Output the [x, y] coordinate of the center of the cell containing the given text.  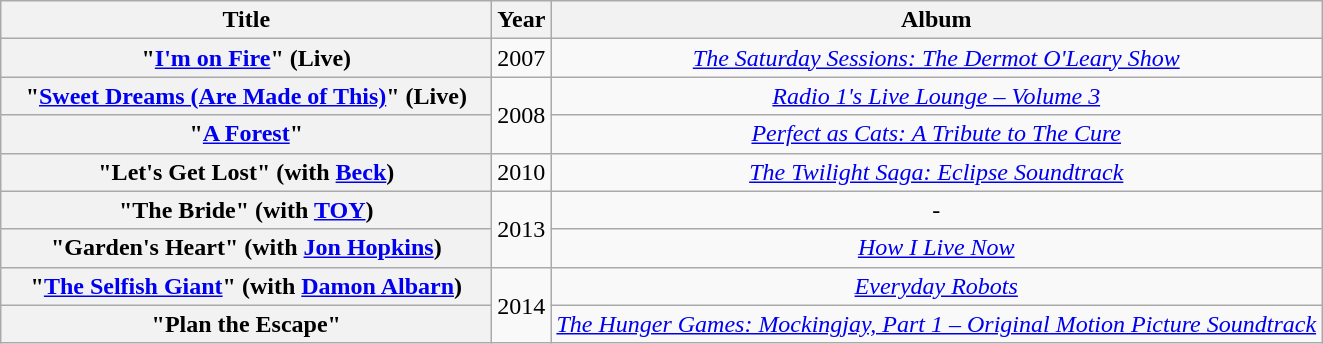
2007 [522, 58]
2008 [522, 115]
Year [522, 20]
"Plan the Escape" [246, 324]
2014 [522, 305]
How I Live Now [936, 248]
"A Forest" [246, 134]
Perfect as Cats: A Tribute to The Cure [936, 134]
"Sweet Dreams (Are Made of This)" (Live) [246, 96]
"The Selfish Giant" (with Damon Albarn) [246, 286]
Title [246, 20]
Everyday Robots [936, 286]
The Hunger Games: Mockingjay, Part 1 – Original Motion Picture Soundtrack [936, 324]
Radio 1's Live Lounge – Volume 3 [936, 96]
"Garden's Heart" (with Jon Hopkins) [246, 248]
The Twilight Saga: Eclipse Soundtrack [936, 172]
Album [936, 20]
- [936, 210]
"The Bride" (with TOY) [246, 210]
2013 [522, 229]
"I'm on Fire" (Live) [246, 58]
The Saturday Sessions: The Dermot O'Leary Show [936, 58]
2010 [522, 172]
"Let's Get Lost" (with Beck) [246, 172]
